From the cell containing the given text, extract its center point as [x, y] coordinate. 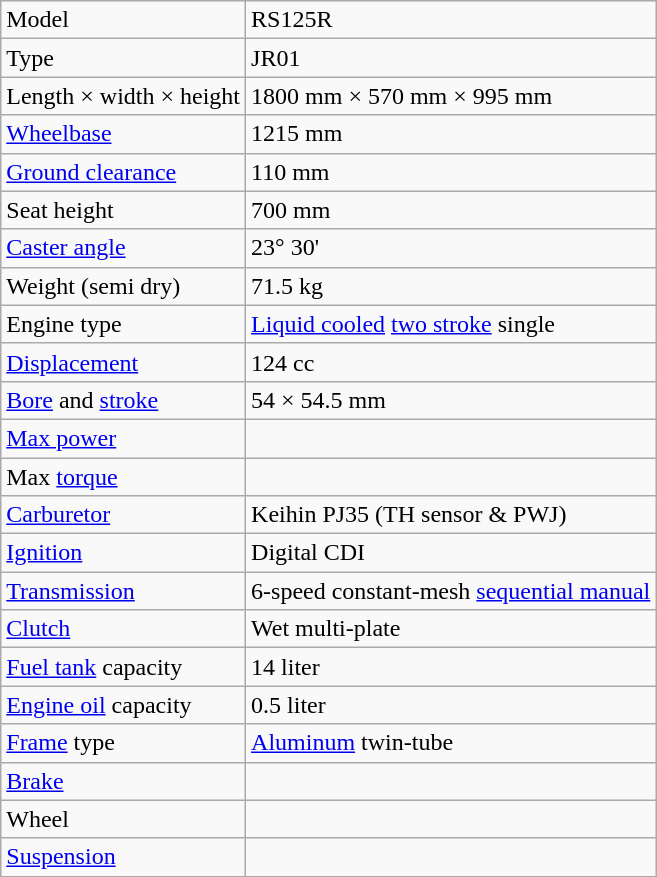
Liquid cooled two stroke single [451, 324]
54 × 54.5 mm [451, 400]
0.5 liter [451, 705]
Ground clearance [124, 172]
700 mm [451, 210]
JR01 [451, 58]
1215 mm [451, 134]
Wheelbase [124, 134]
Carburetor [124, 515]
Seat height [124, 210]
6-speed constant-mesh sequential manual [451, 591]
Weight (semi dry) [124, 286]
Type [124, 58]
Model [124, 20]
Frame type [124, 743]
23° 30' [451, 248]
71.5 kg [451, 286]
Engine oil capacity [124, 705]
Brake [124, 781]
Digital CDI [451, 553]
124 cc [451, 362]
Engine type [124, 324]
Ignition [124, 553]
RS125R [451, 20]
Transmission [124, 591]
Max torque [124, 477]
Displacement [124, 362]
Wheel [124, 819]
Suspension [124, 857]
Clutch [124, 629]
110 mm [451, 172]
Fuel tank capacity [124, 667]
Max power [124, 438]
Wet multi-plate [451, 629]
Length × width × height [124, 96]
14 liter [451, 667]
Bore and stroke [124, 400]
Keihin PJ35 (TH sensor & PWJ) [451, 515]
Aluminum twin-tube [451, 743]
1800 mm × 570 mm × 995 mm [451, 96]
Caster angle [124, 248]
